Locate the cell with the specified text and output its (x, y) center coordinate. 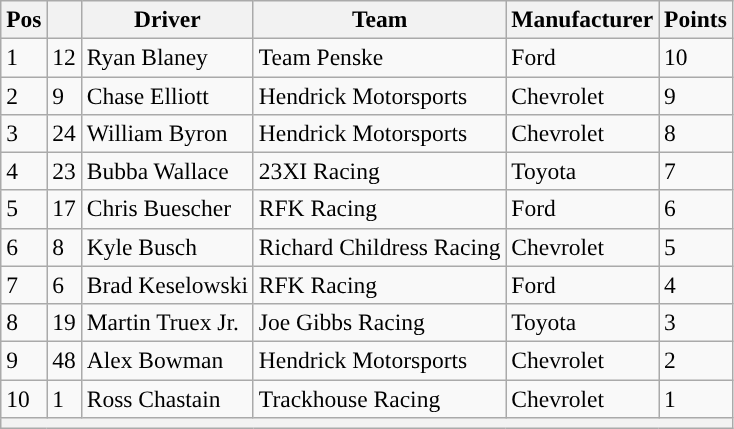
17 (64, 209)
Driver (167, 19)
Chase Elliott (167, 95)
Points (696, 19)
24 (64, 133)
Bubba Wallace (167, 171)
Manufacturer (582, 19)
Ryan Blaney (167, 57)
Team (379, 19)
Chris Buescher (167, 209)
23 (64, 171)
48 (64, 360)
Richard Childress Racing (379, 247)
Ross Chastain (167, 398)
Alex Bowman (167, 360)
Martin Truex Jr. (167, 322)
Pos (24, 19)
12 (64, 57)
William Byron (167, 133)
Trackhouse Racing (379, 398)
19 (64, 322)
23XI Racing (379, 171)
Team Penske (379, 57)
Kyle Busch (167, 247)
Brad Keselowski (167, 285)
Joe Gibbs Racing (379, 322)
